Return (x, y) of the center of cell containing provided text 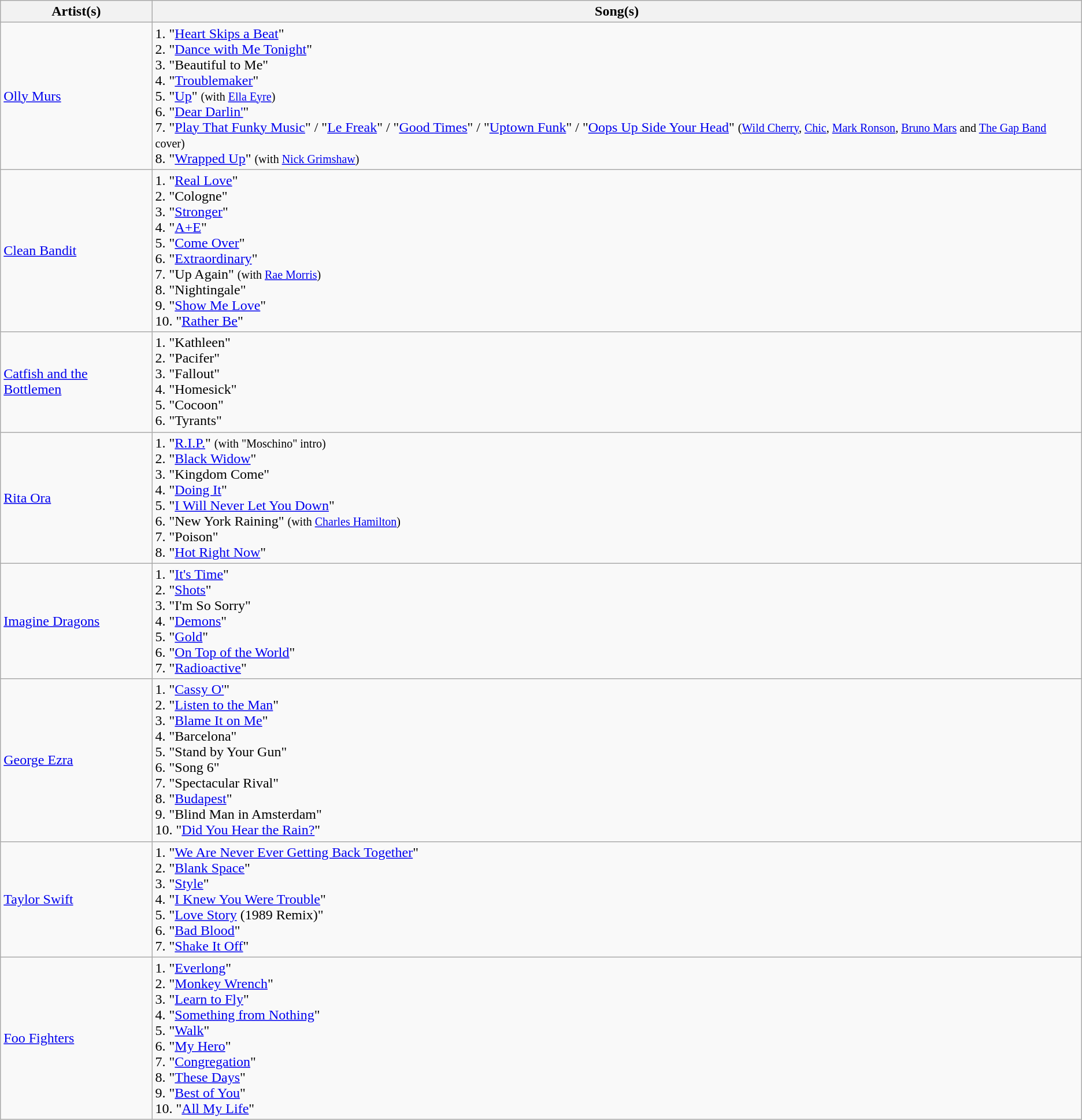
Taylor Swift (76, 899)
Song(s) (617, 12)
Catfish and the Bottlemen (76, 382)
Foo Fighters (76, 1038)
Artist(s) (76, 12)
Clean Bandit (76, 251)
Imagine Dragons (76, 621)
Rita Ora (76, 497)
George Ezra (76, 760)
1. "Kathleen" 2. "Pacifer" 3. "Fallout" 4. "Homesick" 5. "Cocoon" 6. "Tyrants" (617, 382)
1. "It's Time" 2. "Shots" 3. "I'm So Sorry" 4. "Demons" 5. "Gold" 6. "On Top of the World" 7. "Radioactive" (617, 621)
Olly Murs (76, 96)
